From the cell containing the given text, extract its center point as (X, Y) coordinate. 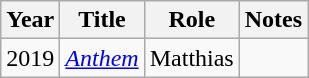
Year (30, 20)
Anthem (102, 58)
Title (102, 20)
Matthias (192, 58)
Notes (273, 20)
Role (192, 20)
2019 (30, 58)
